Extract the (x, y) coordinate from the center of the cell holding the provided text.  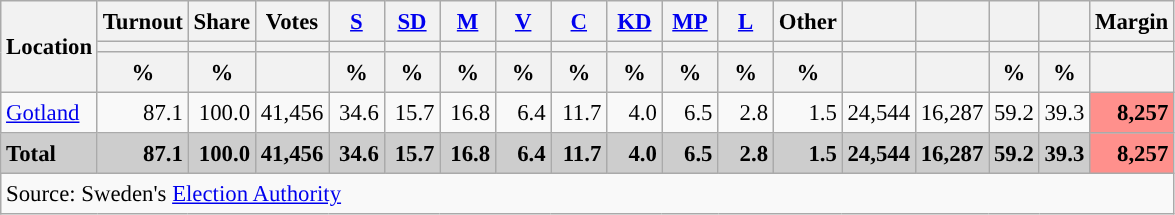
Share (222, 22)
L (746, 22)
Other (808, 22)
Source: Sweden's Election Authority (588, 194)
Gotland (50, 114)
S (357, 22)
SD (412, 22)
Location (50, 47)
Turnout (142, 22)
V (523, 22)
Margin (1132, 22)
MP (690, 22)
C (579, 22)
Total (50, 154)
KD (635, 22)
M (468, 22)
Votes (292, 22)
